Detect which cell encompasses the target text, then output its (X, Y) center coordinate. 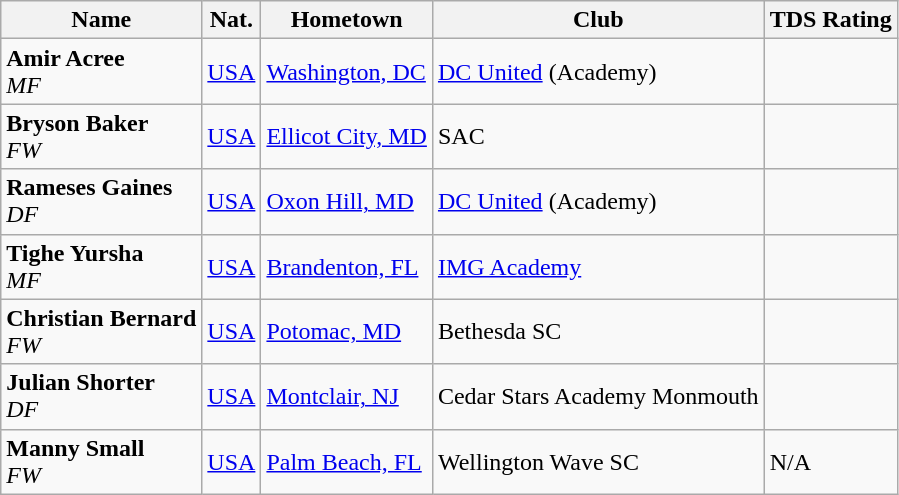
Montclair, NJ (347, 396)
Cedar Stars Academy Monmouth (598, 396)
Manny SmallFW (102, 462)
N/A (830, 462)
Julian ShorterDF (102, 396)
TDS Rating (830, 20)
Wellington Wave SC (598, 462)
Hometown (347, 20)
Christian BernardFW (102, 332)
Ellicot City, MD (347, 136)
Oxon Hill, MD (347, 202)
Nat. (232, 20)
Club (598, 20)
Potomac, MD (347, 332)
Palm Beach, FL (347, 462)
Bethesda SC (598, 332)
Washington, DC (347, 72)
Amir AcreeMF (102, 72)
Rameses GainesDF (102, 202)
IMG Academy (598, 266)
Tighe YurshaMF (102, 266)
Name (102, 20)
SAC (598, 136)
Bryson BakerFW (102, 136)
Brandenton, FL (347, 266)
